From the cell containing the given text, extract its center point as [X, Y] coordinate. 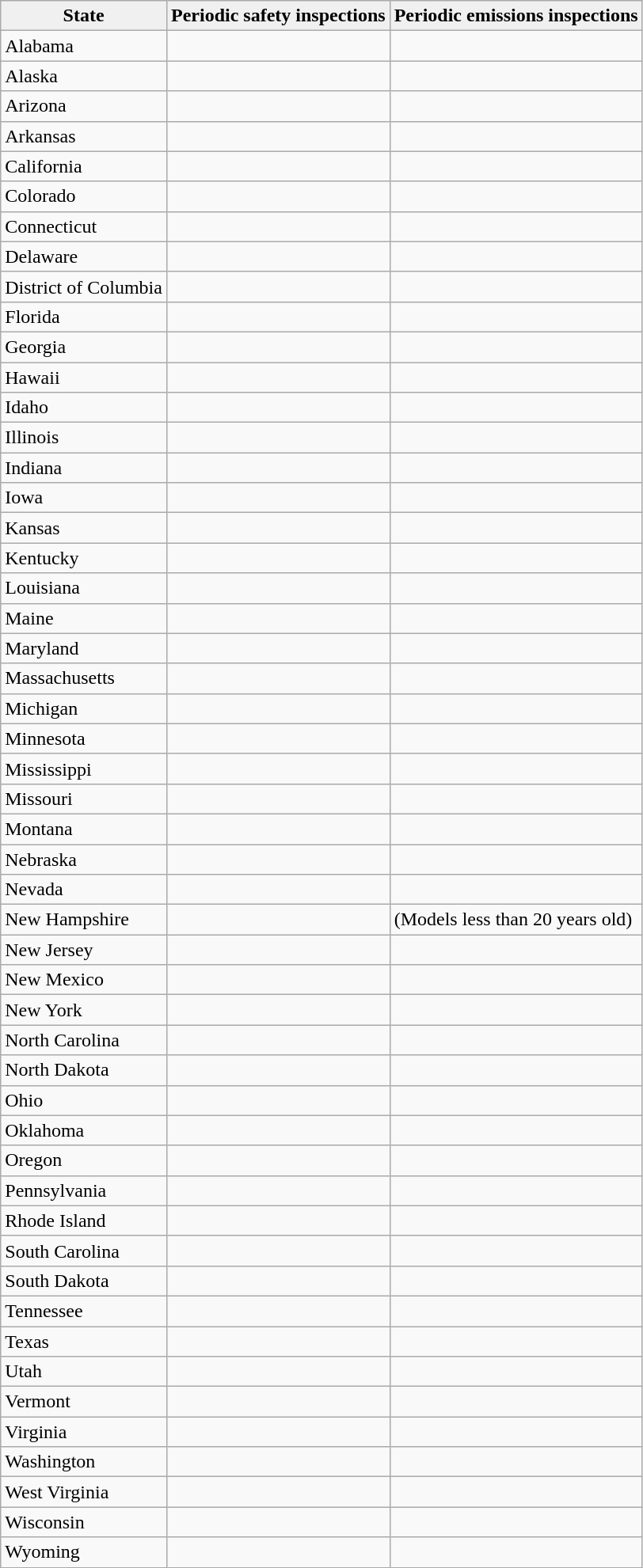
Georgia [84, 347]
California [84, 166]
South Dakota [84, 1281]
Pennsylvania [84, 1190]
Virginia [84, 1432]
Delaware [84, 256]
Arkansas [84, 136]
Kansas [84, 528]
Utah [84, 1372]
Iowa [84, 498]
North Dakota [84, 1070]
New Jersey [84, 950]
Oklahoma [84, 1130]
Connecticut [84, 226]
Nevada [84, 890]
Vermont [84, 1402]
Nebraska [84, 859]
Oregon [84, 1160]
Maryland [84, 648]
Hawaii [84, 378]
Louisiana [84, 588]
Tennessee [84, 1311]
South Carolina [84, 1251]
Massachusetts [84, 678]
Arizona [84, 106]
Texas [84, 1342]
North Carolina [84, 1040]
Wyoming [84, 1552]
Periodic safety inspections [278, 16]
Minnesota [84, 738]
Kentucky [84, 558]
West Virginia [84, 1492]
Montana [84, 829]
Alabama [84, 46]
Idaho [84, 408]
Michigan [84, 708]
Illinois [84, 438]
Maine [84, 618]
Missouri [84, 799]
Indiana [84, 468]
New York [84, 1010]
Mississippi [84, 769]
(Models less than 20 years old) [516, 920]
New Mexico [84, 980]
Ohio [84, 1100]
Periodic emissions inspections [516, 16]
Alaska [84, 76]
Washington [84, 1462]
New Hampshire [84, 920]
District of Columbia [84, 287]
Rhode Island [84, 1221]
Florida [84, 317]
Wisconsin [84, 1522]
State [84, 16]
Colorado [84, 196]
